From the cell containing the given text, extract its center point as [x, y] coordinate. 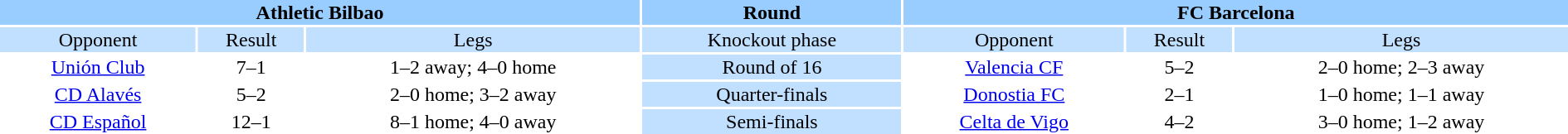
2–0 home; 2–3 away [1401, 67]
Unión Club [98, 67]
Round of 16 [772, 67]
2–1 [1180, 94]
Quarter-finals [772, 94]
3–0 home; 1–2 away [1401, 122]
CD Español [98, 122]
Athletic Bilbao [320, 12]
4–2 [1180, 122]
Knockout phase [772, 40]
1–0 home; 1–1 away [1401, 94]
Semi-finals [772, 122]
CD Alavés [98, 94]
1–2 away; 4–0 home [473, 67]
Celta de Vigo [1014, 122]
7–1 [251, 67]
8–1 home; 4–0 away [473, 122]
2–0 home; 3–2 away [473, 94]
Donostia FC [1014, 94]
12–1 [251, 122]
FC Barcelona [1236, 12]
Round [772, 12]
Valencia CF [1014, 67]
